Output the (x, y) coordinate of the center of the cell containing the given text.  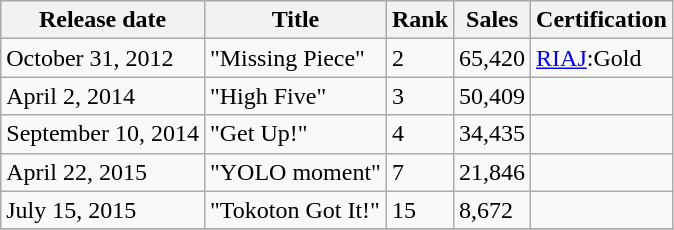
April 2, 2014 (103, 96)
"YOLO moment" (295, 172)
"Missing Piece" (295, 58)
34,435 (492, 134)
Release date (103, 20)
September 10, 2014 (103, 134)
8,672 (492, 210)
4 (420, 134)
"Get Up!" (295, 134)
RIAJ:Gold (602, 58)
"High Five" (295, 96)
"Tokoton Got It!" (295, 210)
21,846 (492, 172)
April 22, 2015 (103, 172)
7 (420, 172)
Certification (602, 20)
3 (420, 96)
15 (420, 210)
2 (420, 58)
50,409 (492, 96)
July 15, 2015 (103, 210)
October 31, 2012 (103, 58)
Title (295, 20)
Rank (420, 20)
Sales (492, 20)
65,420 (492, 58)
